Extract the (X, Y) coordinate from the center of the cell holding the provided text.  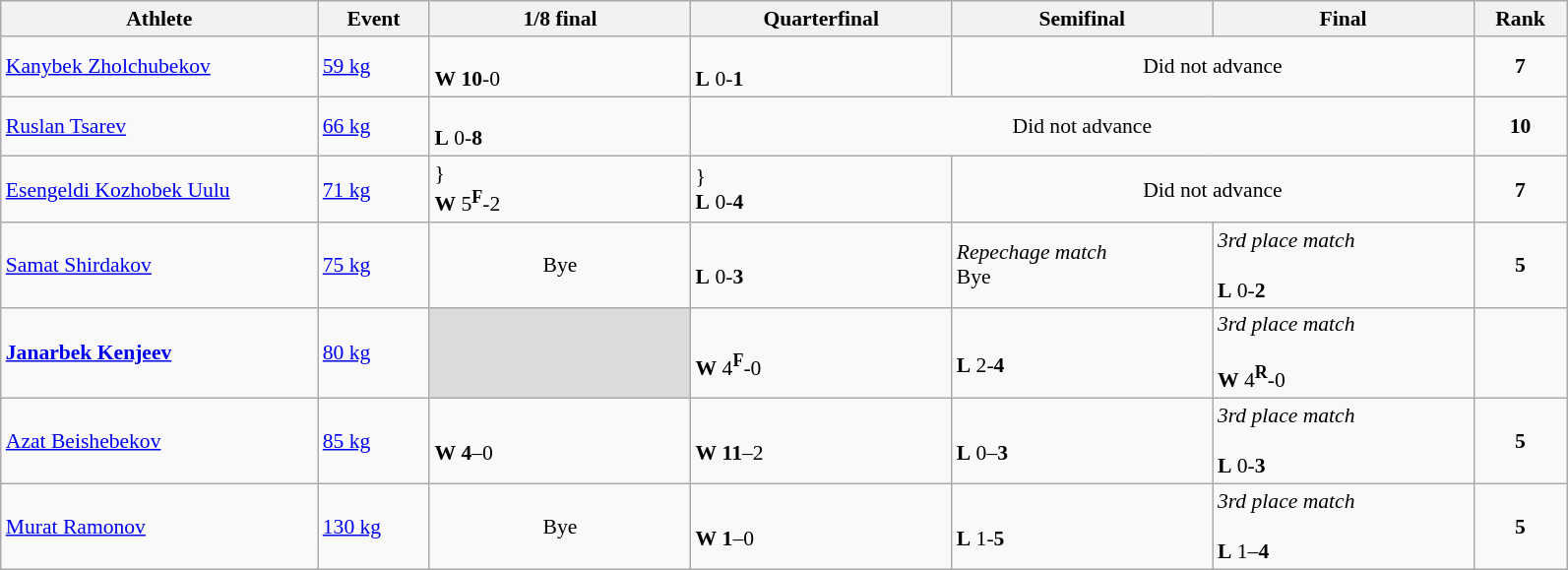
L 1-5 (1083, 526)
Quarterfinal (821, 19)
Janarbek Kenjeev (159, 352)
Semifinal (1083, 19)
3rd place matchL 0-2 (1343, 266)
}L 0-4 (821, 189)
10 (1520, 126)
Athlete (159, 19)
3rd place matchL 0-3 (1343, 441)
Rank (1520, 19)
Kanybek Zholchubekov (159, 67)
W 4–0 (559, 441)
}W 5F-2 (559, 189)
L 0-8 (559, 126)
L 0–3 (1083, 441)
Murat Ramonov (159, 526)
Final (1343, 19)
Ruslan Tsarev (159, 126)
Esengeldi Kozhobek Uulu (159, 189)
Samat Shirdakov (159, 266)
W 11–2 (821, 441)
L 0-1 (821, 67)
85 kg (374, 441)
75 kg (374, 266)
W 4F-0 (821, 352)
W 10-0 (559, 67)
1/8 final (559, 19)
130 kg (374, 526)
66 kg (374, 126)
71 kg (374, 189)
3rd place matchL 1–4 (1343, 526)
W 1–0 (821, 526)
80 kg (374, 352)
Azat Beishebekov (159, 441)
59 kg (374, 67)
Repechage matchBye (1083, 266)
L 0-3 (821, 266)
3rd place matchW 4R-0 (1343, 352)
L 2-4 (1083, 352)
Event (374, 19)
